Determine the (X, Y) coordinate at the center of the cell enclosing the given text.  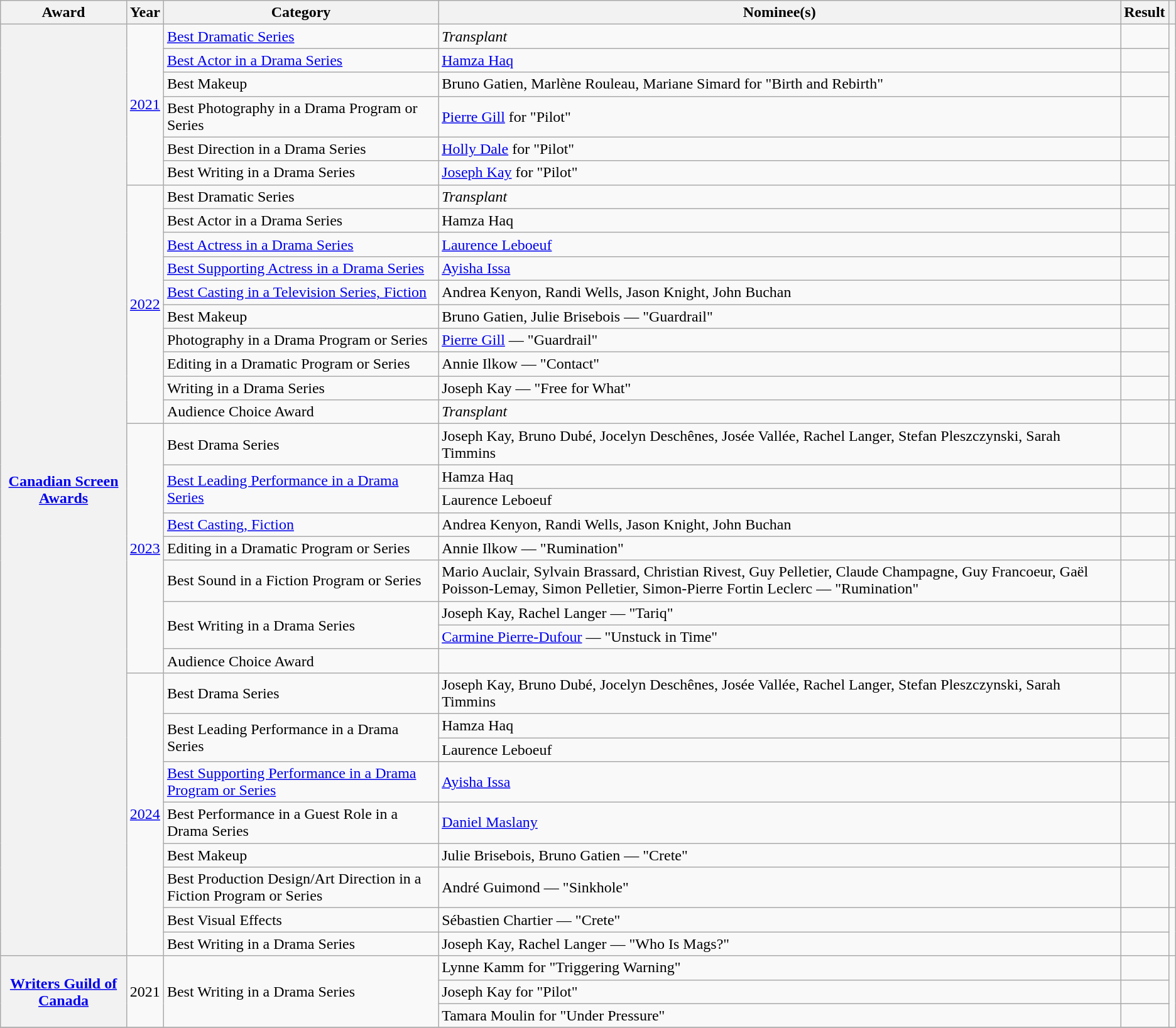
Holly Dale for "Pilot" (780, 149)
Best Sound in a Fiction Program or Series (300, 580)
Best Direction in a Drama Series (300, 149)
2024 (144, 814)
Annie Ilkow — "Contact" (780, 364)
Result (1145, 13)
Best Production Design/Art Direction in a Fiction Program or Series (300, 888)
Joseph Kay, Rachel Langer — "Tariq" (780, 613)
Category (300, 13)
Writers Guild of Canada (64, 992)
Canadian Screen Awards (64, 490)
Best Visual Effects (300, 920)
Best Photography in a Drama Program or Series (300, 117)
Bruno Gatien, Marlène Rouleau, Mariane Simard for "Birth and Rebirth" (780, 84)
Best Supporting Actress in a Drama Series (300, 268)
Sébastien Chartier — "Crete" (780, 920)
Pierre Gill for "Pilot" (780, 117)
Best Casting, Fiction (300, 524)
Best Casting in a Television Series, Fiction (300, 292)
Best Actress in a Drama Series (300, 244)
Pierre Gill — "Guardrail" (780, 340)
Photography in a Drama Program or Series (300, 340)
Julie Brisebois, Bruno Gatien — "Crete" (780, 855)
2023 (144, 549)
Nominee(s) (780, 13)
2022 (144, 304)
Year (144, 13)
Carmine Pierre-Dufour — "Unstuck in Time" (780, 637)
Annie Ilkow — "Rumination" (780, 548)
André Guimond — "Sinkhole" (780, 888)
Bruno Gatien, Julie Brisebois — "Guardrail" (780, 316)
Award (64, 13)
Joseph Kay — "Free for What" (780, 388)
Tamara Moulin for "Under Pressure" (780, 1015)
Daniel Maslany (780, 823)
Lynne Kamm for "Triggering Warning" (780, 968)
Joseph Kay, Rachel Langer — "Who Is Mags?" (780, 944)
Best Performance in a Guest Role in a Drama Series (300, 823)
Best Supporting Performance in a Drama Program or Series (300, 782)
Writing in a Drama Series (300, 388)
